Locate the cell with the specified text and output its (x, y) center coordinate. 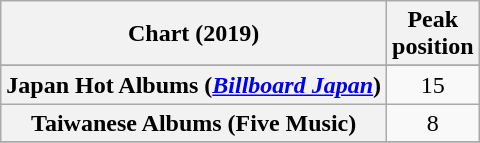
15 (433, 85)
Taiwanese Albums (Five Music) (194, 123)
Japan Hot Albums (Billboard Japan) (194, 85)
Chart (2019) (194, 34)
Peakposition (433, 34)
8 (433, 123)
